From the cell containing the given text, extract its center point as (x, y) coordinate. 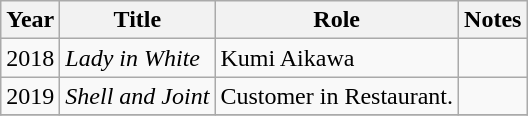
Notes (493, 20)
Role (337, 20)
Title (138, 20)
Shell and Joint (138, 96)
Lady in White (138, 58)
Year (30, 20)
2018 (30, 58)
2019 (30, 96)
Kumi Aikawa (337, 58)
Customer in Restaurant. (337, 96)
